From the cell containing the given text, extract its center point as [x, y] coordinate. 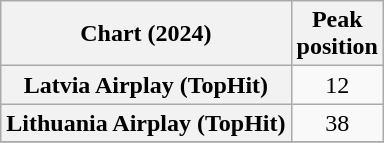
Chart (2024) [146, 34]
Lithuania Airplay (TopHit) [146, 123]
38 [337, 123]
Peakposition [337, 34]
12 [337, 85]
Latvia Airplay (TopHit) [146, 85]
